Search for the cell housing the specified text and yield its (x, y) center coordinate. 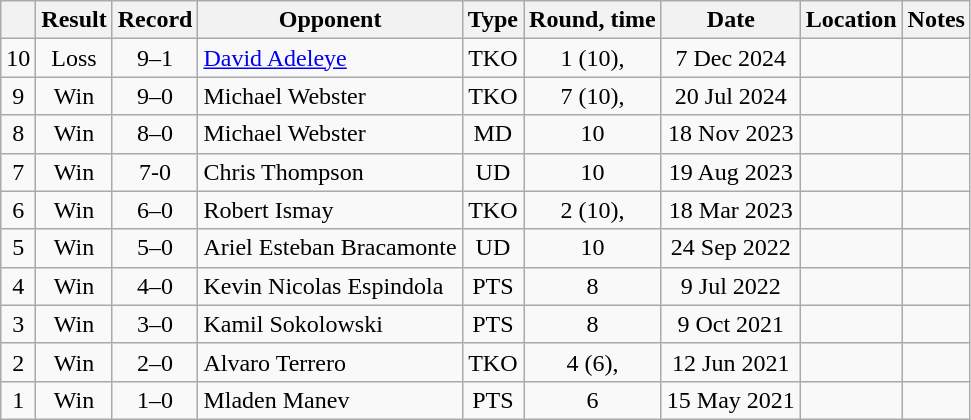
Chris Thompson (330, 172)
8–0 (155, 134)
7 (10), (593, 96)
12 Jun 2021 (730, 362)
Date (730, 20)
7-0 (155, 172)
4 (18, 286)
Record (155, 20)
1 (10), (593, 58)
5 (18, 248)
18 Mar 2023 (730, 210)
3–0 (155, 324)
19 Aug 2023 (730, 172)
David Adeleye (330, 58)
Opponent (330, 20)
18 Nov 2023 (730, 134)
2 (18, 362)
Ariel Esteban Bracamonte (330, 248)
Robert Ismay (330, 210)
4–0 (155, 286)
3 (18, 324)
Type (492, 20)
Result (74, 20)
1 (18, 400)
5–0 (155, 248)
9–0 (155, 96)
9–1 (155, 58)
Mladen Manev (330, 400)
2–0 (155, 362)
Location (851, 20)
MD (492, 134)
4 (6), (593, 362)
15 May 2021 (730, 400)
Notes (936, 20)
6–0 (155, 210)
Kamil Sokolowski (330, 324)
Kevin Nicolas Espindola (330, 286)
7 Dec 2024 (730, 58)
Loss (74, 58)
Alvaro Terrero (330, 362)
20 Jul 2024 (730, 96)
1–0 (155, 400)
24 Sep 2022 (730, 248)
2 (10), (593, 210)
9 (18, 96)
9 Oct 2021 (730, 324)
9 Jul 2022 (730, 286)
7 (18, 172)
Round, time (593, 20)
